Extract the (X, Y) coordinate from the center of the cell holding the provided text.  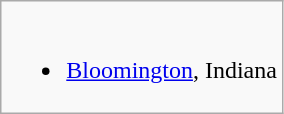
Bloomington, Indiana (142, 58)
